Pinpoint the cell where the given text exists, returning its [X, Y] midpoint coordinate. 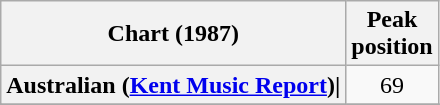
69 [392, 85]
Peakposition [392, 34]
Australian (Kent Music Report)| [174, 85]
Chart (1987) [174, 34]
